Output the (X, Y) coordinate of the center of the cell containing the given text.  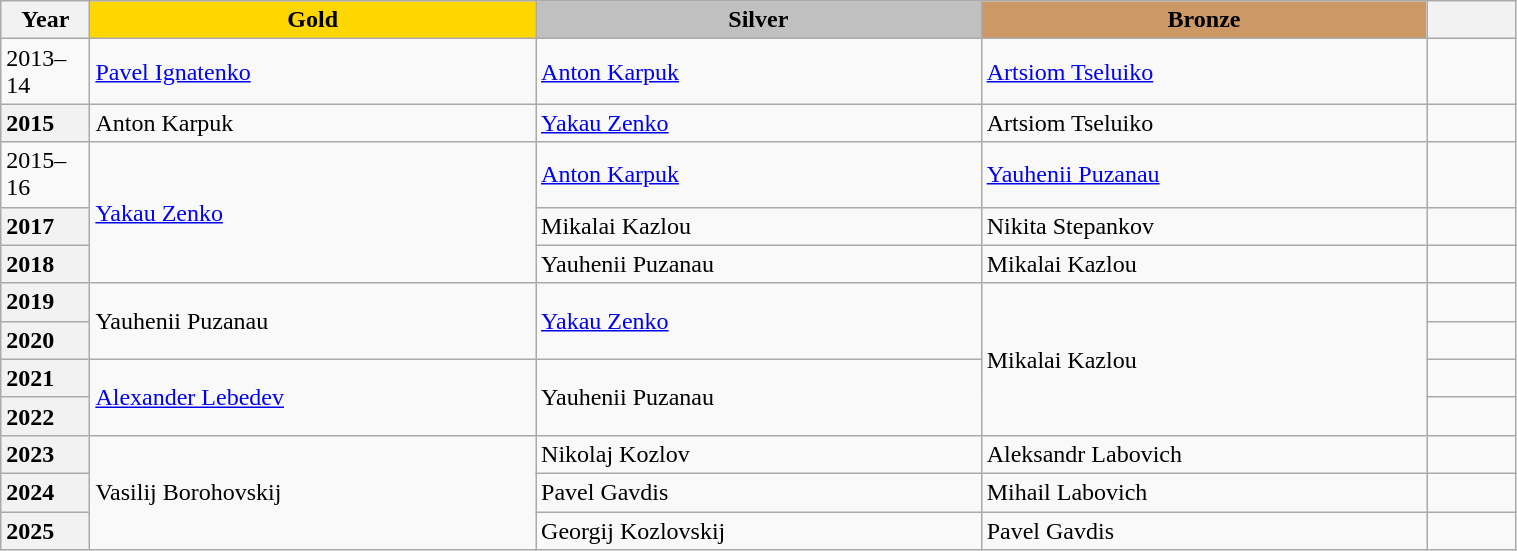
Pavel Ignatenko (313, 72)
2015 (46, 123)
Aleksandr Labovich (1204, 454)
Year (46, 20)
2023 (46, 454)
2019 (46, 302)
2024 (46, 492)
Georgij Kozlovskij (759, 531)
2021 (46, 378)
2015–16 (46, 174)
Alexander Lebedev (313, 397)
2020 (46, 340)
Nikolaj Kozlov (759, 454)
2022 (46, 416)
Vasilij Borohovskij (313, 492)
Gold (313, 20)
2025 (46, 531)
2017 (46, 226)
Nikita Stepankov (1204, 226)
2013–14 (46, 72)
Bronze (1204, 20)
Silver (759, 20)
2018 (46, 264)
Mihail Labovich (1204, 492)
